From the cell containing the given text, extract its center point as [X, Y] coordinate. 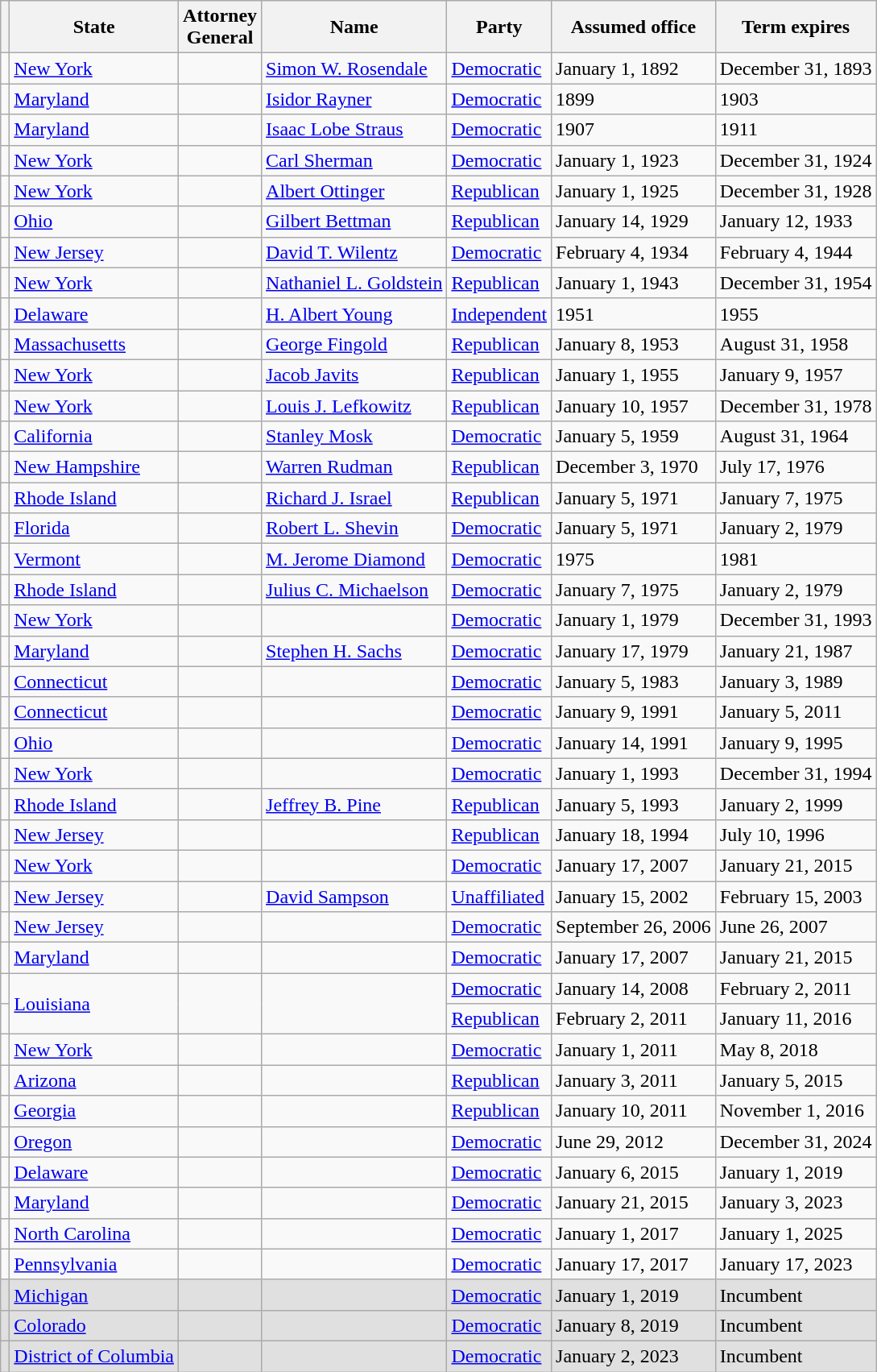
New Hampshire [94, 467]
January 1, 2025 [796, 1233]
January 1, 1923 [634, 160]
Massachusetts [94, 344]
Carl Sherman [354, 160]
January 12, 1933 [796, 222]
January 1, 1892 [634, 68]
California [94, 437]
Independent [499, 313]
David Sampson [354, 897]
January 3, 2023 [796, 1203]
January 1, 1925 [634, 191]
1903 [796, 99]
August 31, 1964 [796, 437]
January 5, 1993 [634, 804]
January 5, 2011 [796, 712]
December 31, 1994 [796, 773]
Gilbert Bettman [354, 222]
January 17, 2017 [634, 1264]
Michigan [94, 1295]
January 6, 2015 [634, 1172]
June 26, 2007 [796, 927]
1911 [796, 130]
January 1, 2011 [634, 1050]
1975 [634, 559]
Louisiana [94, 1004]
January 14, 2008 [634, 989]
Unaffiliated [499, 897]
December 3, 1970 [634, 467]
November 1, 2016 [796, 1111]
January 8, 2019 [634, 1325]
January 14, 1929 [634, 222]
January 10, 1957 [634, 405]
January 1, 1955 [634, 375]
Nathaniel L. Goldstein [354, 283]
Jeffrey B. Pine [354, 804]
Pennsylvania [94, 1264]
July 10, 1996 [796, 835]
January 9, 1995 [796, 743]
January 1, 2017 [634, 1233]
Richard J. Israel [354, 498]
AttorneyGeneral [221, 27]
January 3, 2011 [634, 1080]
February 4, 1934 [634, 252]
Assumed office [634, 27]
May 8, 2018 [796, 1050]
Robert L. Shevin [354, 528]
Louis J. Lefkowitz [354, 405]
January 15, 2002 [634, 897]
Julius C. Michaelson [354, 590]
September 26, 2006 [634, 927]
Colorado [94, 1325]
Vermont [94, 559]
Isidor Rayner [354, 99]
Albert Ottinger [354, 191]
Party [499, 27]
January 10, 2011 [634, 1111]
December 31, 1893 [796, 68]
State [94, 27]
1955 [796, 313]
H. Albert Young [354, 313]
December 31, 2024 [796, 1142]
December 31, 1924 [796, 160]
Florida [94, 528]
January 9, 1957 [796, 375]
1951 [634, 313]
1981 [796, 559]
December 31, 1954 [796, 283]
January 5, 1959 [634, 437]
Term expires [796, 27]
January 1, 1979 [634, 620]
District of Columbia [94, 1356]
August 31, 1958 [796, 344]
February 15, 2003 [796, 897]
January 14, 1991 [634, 743]
George Fingold [354, 344]
January 17, 1979 [634, 651]
Stephen H. Sachs [354, 651]
M. Jerome Diamond [354, 559]
1907 [634, 130]
Simon W. Rosendale [354, 68]
December 31, 1993 [796, 620]
January 1, 1993 [634, 773]
July 17, 1976 [796, 467]
January 21, 1987 [796, 651]
January 11, 2016 [796, 1019]
North Carolina [94, 1233]
June 29, 2012 [634, 1142]
January 8, 1953 [634, 344]
January 5, 2015 [796, 1080]
David T. Wilentz [354, 252]
January 18, 1994 [634, 835]
Jacob Javits [354, 375]
December 31, 1978 [796, 405]
Name [354, 27]
January 5, 1983 [634, 682]
January 2, 1999 [796, 804]
Arizona [94, 1080]
Oregon [94, 1142]
Georgia [94, 1111]
January 1, 1943 [634, 283]
January 17, 2023 [796, 1264]
Warren Rudman [354, 467]
January 2, 2023 [634, 1356]
1899 [634, 99]
February 4, 1944 [796, 252]
December 31, 1928 [796, 191]
Stanley Mosk [354, 437]
January 3, 1989 [796, 682]
Isaac Lobe Straus [354, 130]
January 9, 1991 [634, 712]
